Capture the cell that displays the provided text and extract its (X, Y) central coordinate. 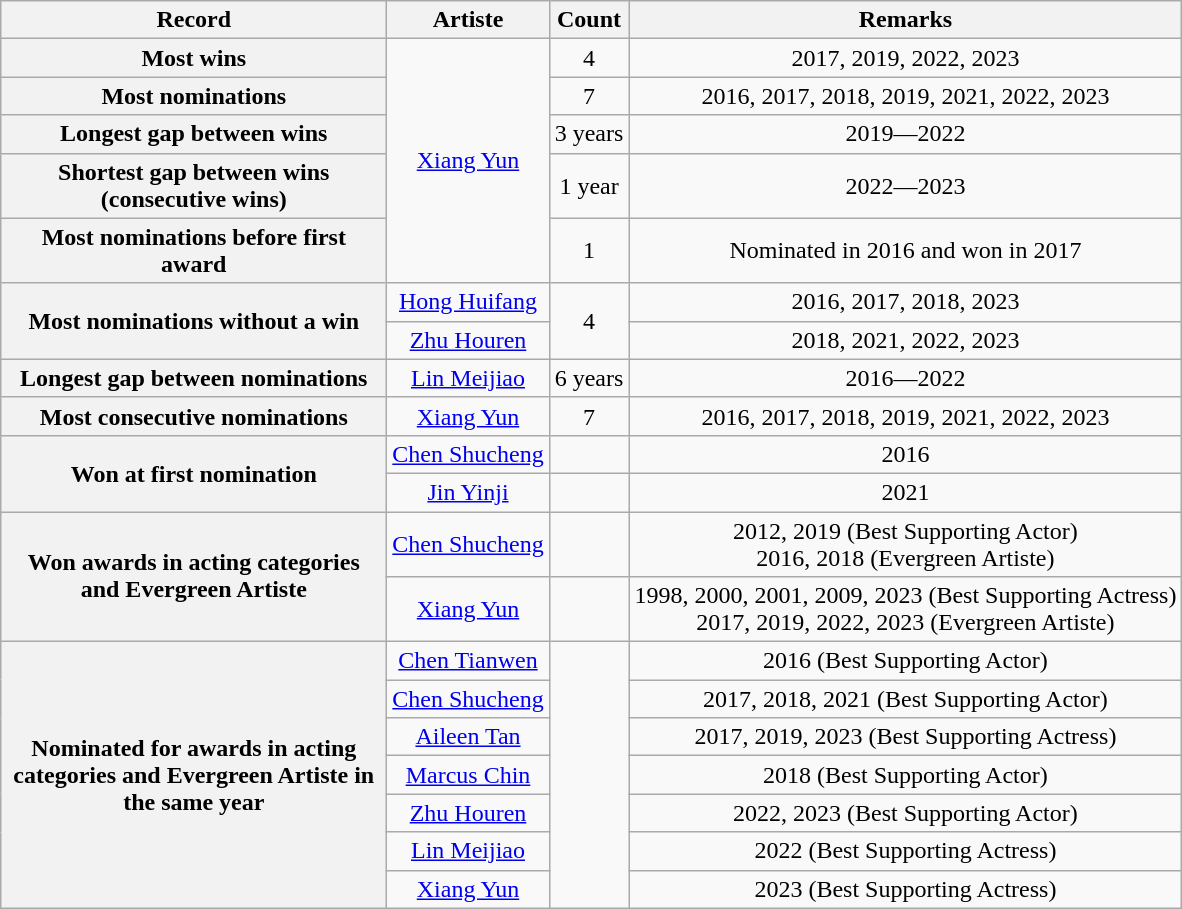
Hong Huifang (468, 302)
Nominated in 2016 and won in 2017 (906, 250)
2017, 2019, 2023 (Best Supporting Actress) (906, 737)
Jin Yinji (468, 492)
2016 (906, 454)
Most nominations before first award (194, 250)
2023 (Best Supporting Actress) (906, 889)
2016—2022 (906, 378)
2022, 2023 (Best Supporting Actor) (906, 813)
Most nominations (194, 96)
6 years (589, 378)
Artiste (468, 20)
Most consecutive nominations (194, 416)
2022 (Best Supporting Actress) (906, 851)
Longest gap between wins (194, 134)
Most nominations without a win (194, 321)
2012, 2019 (Best Supporting Actor)2016, 2018 (Evergreen Artiste) (906, 544)
1 year (589, 186)
2019—2022 (906, 134)
3 years (589, 134)
2017, 2019, 2022, 2023 (906, 58)
2022—2023 (906, 186)
Won at first nomination (194, 473)
1 (589, 250)
2021 (906, 492)
Nominated for awards in acting categories and Evergreen Artiste in the same year (194, 775)
Longest gap between nominations (194, 378)
2018 (Best Supporting Actor) (906, 775)
2017, 2018, 2021 (Best Supporting Actor) (906, 699)
2018, 2021, 2022, 2023 (906, 340)
Chen Tianwen (468, 661)
Record (194, 20)
2016, 2017, 2018, 2023 (906, 302)
Remarks (906, 20)
Count (589, 20)
Aileen Tan (468, 737)
Won awards in acting categories and Evergreen Artiste (194, 577)
Marcus Chin (468, 775)
2016 (Best Supporting Actor) (906, 661)
Most wins (194, 58)
Shortest gap between wins(consecutive wins) (194, 186)
1998, 2000, 2001, 2009, 2023 (Best Supporting Actress)2017, 2019, 2022, 2023 (Evergreen Artiste) (906, 610)
